Locate the cell with the specified text and output its (X, Y) center coordinate. 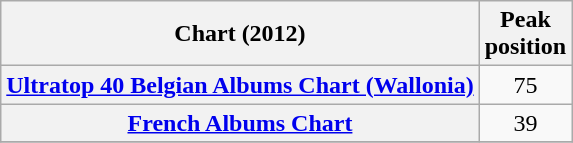
Ultratop 40 Belgian Albums Chart (Wallonia) (240, 85)
Chart (2012) (240, 34)
Peakposition (525, 34)
39 (525, 123)
75 (525, 85)
French Albums Chart (240, 123)
